Detect which cell encompasses the target text, then output its (x, y) center coordinate. 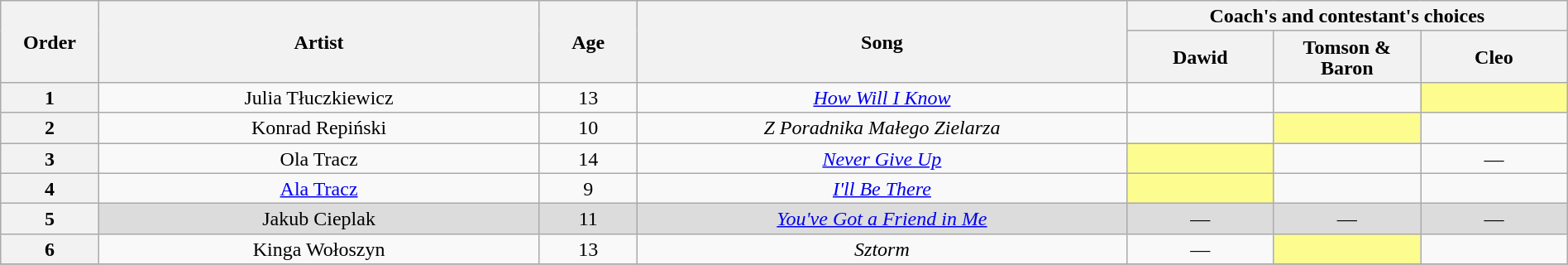
Julia Tłuczkiewicz (319, 98)
Tomson & Baron (1347, 56)
Never Give Up (882, 157)
1 (50, 98)
Song (882, 41)
Dawid (1200, 56)
3 (50, 157)
Cleo (1494, 56)
Order (50, 41)
4 (50, 189)
14 (588, 157)
Artist (319, 41)
Jakub Cieplak (319, 219)
9 (588, 189)
How Will I Know (882, 98)
Ala Tracz (319, 189)
You've Got a Friend in Me (882, 219)
10 (588, 128)
11 (588, 219)
Kinga Wołoszyn (319, 248)
Konrad Repiński (319, 128)
Ola Tracz (319, 157)
Sztorm (882, 248)
2 (50, 128)
5 (50, 219)
Coach's and contestant's choices (1346, 17)
I'll Be There (882, 189)
Age (588, 41)
Z Poradnika Małego Zielarza (882, 128)
6 (50, 248)
